Return the (x, y) coordinate for the center point of the cell that contains the specified text.  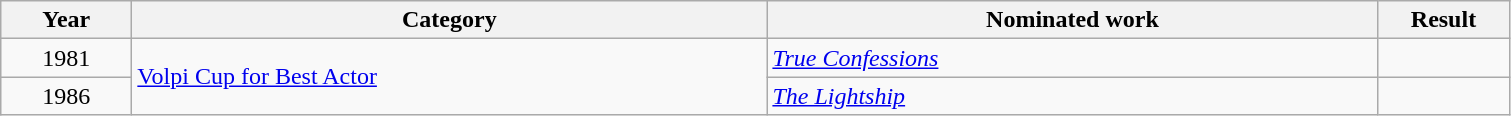
Category (450, 20)
1986 (66, 96)
Nominated work (1072, 20)
True Confessions (1072, 58)
Year (66, 20)
The Lightship (1072, 96)
Volpi Cup for Best Actor (450, 77)
1981 (66, 58)
Result (1444, 20)
